Capture the cell that displays the provided text and extract its (X, Y) central coordinate. 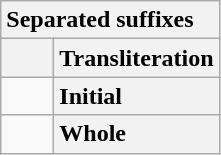
Whole (136, 134)
Separated suffixes (110, 20)
Transliteration (136, 58)
Initial (136, 96)
